Locate the cell with the specified text and output its (X, Y) center coordinate. 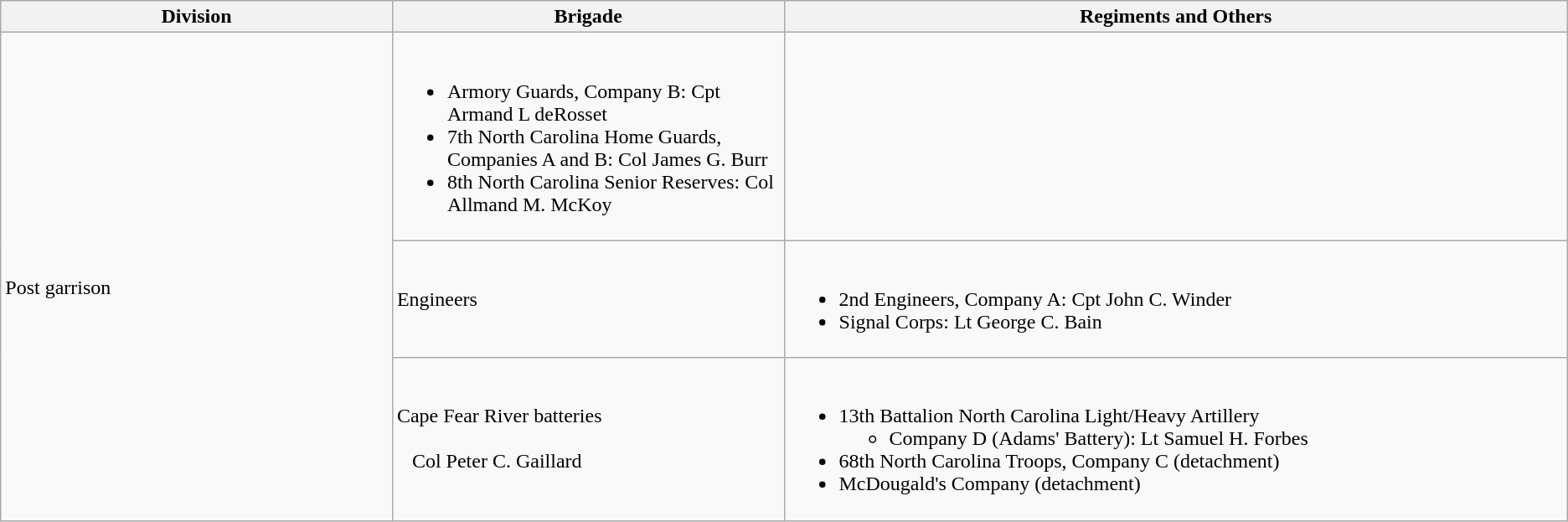
Engineers (588, 299)
2nd Engineers, Company A: Cpt John C. WinderSignal Corps: Lt George C. Bain (1176, 299)
Division (197, 17)
Brigade (588, 17)
Regiments and Others (1176, 17)
Cape Fear River batteries Col Peter C. Gaillard (588, 439)
Post garrison (197, 277)
